Return the (x, y) coordinate for the center point of the cell that contains the specified text.  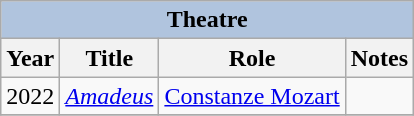
Constanze Mozart (252, 96)
Title (110, 58)
Amadeus (110, 96)
Theatre (208, 20)
2022 (30, 96)
Role (252, 58)
Year (30, 58)
Notes (379, 58)
